Extract the [X, Y] coordinate from the center of the cell holding the provided text.  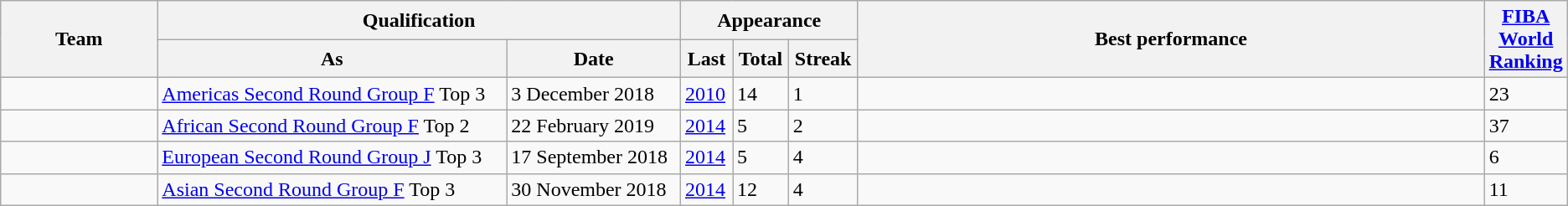
Team [79, 39]
1 [823, 94]
Appearance [769, 20]
37 [1526, 126]
11 [1526, 189]
2010 [706, 94]
3 December 2018 [594, 94]
2 [823, 126]
Best performance [1171, 39]
European Second Round Group J Top 3 [332, 157]
Americas Second Round Group F Top 3 [332, 94]
Total [761, 59]
FIBA World Ranking [1526, 39]
Streak [823, 59]
22 February 2019 [594, 126]
Qualification [419, 20]
African Second Round Group F Top 2 [332, 126]
Last [706, 59]
14 [761, 94]
Asian Second Round Group F Top 3 [332, 189]
Date [594, 59]
23 [1526, 94]
17 September 2018 [594, 157]
As [332, 59]
12 [761, 189]
6 [1526, 157]
30 November 2018 [594, 189]
